Extract the [X, Y] coordinate from the center of the cell holding the provided text.  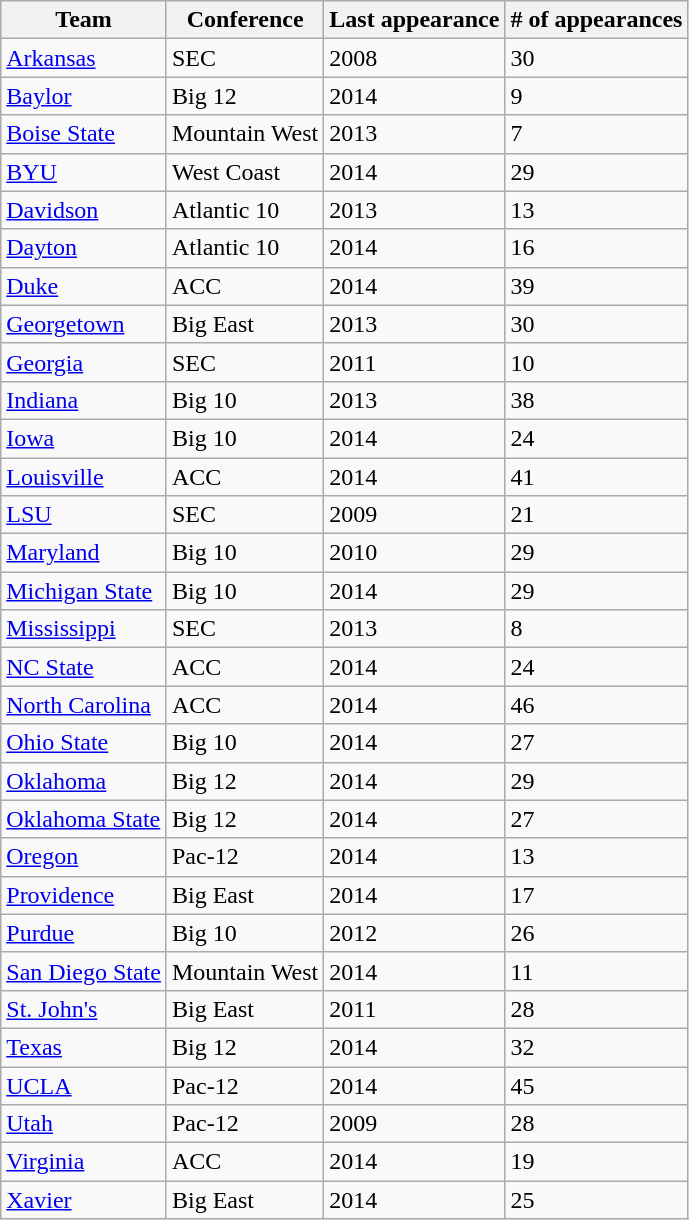
Dayton [84, 248]
46 [596, 705]
9 [596, 96]
32 [596, 1047]
Davidson [84, 210]
38 [596, 400]
41 [596, 477]
21 [596, 515]
7 [596, 134]
San Diego State [84, 971]
Georgetown [84, 324]
Baylor [84, 96]
Conference [244, 20]
26 [596, 933]
Purdue [84, 933]
Arkansas [84, 58]
Oklahoma [84, 781]
Indiana [84, 400]
11 [596, 971]
Louisville [84, 477]
St. John's [84, 1009]
2008 [414, 58]
Iowa [84, 438]
LSU [84, 515]
UCLA [84, 1085]
Georgia [84, 362]
Texas [84, 1047]
45 [596, 1085]
25 [596, 1200]
North Carolina [84, 705]
Utah [84, 1124]
Boise State [84, 134]
# of appearances [596, 20]
17 [596, 895]
BYU [84, 172]
Maryland [84, 553]
Mississippi [84, 629]
2012 [414, 933]
Oregon [84, 857]
Oklahoma State [84, 819]
Providence [84, 895]
NC State [84, 667]
Duke [84, 286]
39 [596, 286]
2010 [414, 553]
16 [596, 248]
Last appearance [414, 20]
Michigan State [84, 591]
Team [84, 20]
19 [596, 1162]
West Coast [244, 172]
Xavier [84, 1200]
10 [596, 362]
Virginia [84, 1162]
Ohio State [84, 743]
8 [596, 629]
